Identify which cell holds the provided text, then report its (x, y) central coordinate. 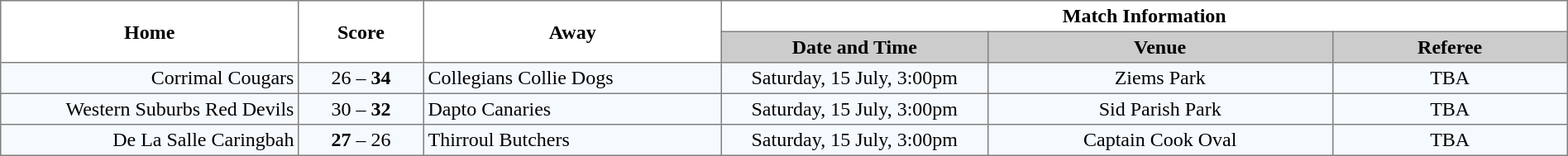
Ziems Park (1159, 78)
Captain Cook Oval (1159, 140)
Thirroul Butchers (572, 140)
30 – 32 (361, 109)
26 – 34 (361, 78)
Score (361, 31)
De La Salle Caringbah (150, 140)
Date and Time (854, 47)
Collegians Collie Dogs (572, 78)
Venue (1159, 47)
Away (572, 31)
Sid Parish Park (1159, 109)
27 – 26 (361, 140)
Corrimal Cougars (150, 78)
Dapto Canaries (572, 109)
Referee (1450, 47)
Match Information (1145, 17)
Western Suburbs Red Devils (150, 109)
Home (150, 31)
